Return the (X, Y) coordinate for the center point of the cell that contains the specified text.  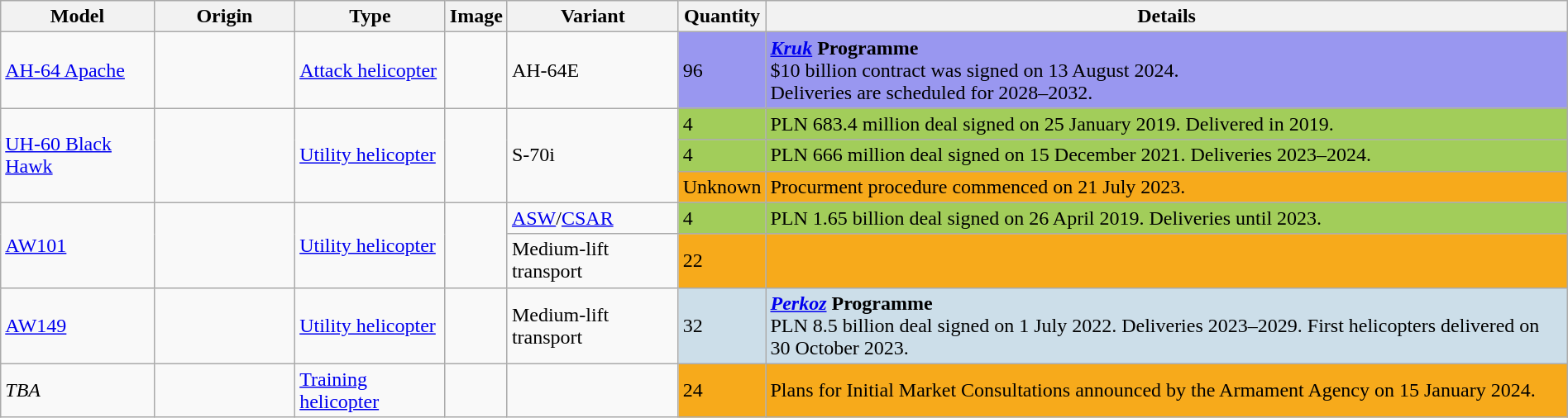
Attack helicopter (370, 70)
22 (722, 261)
AH-64E (592, 70)
AW149 (78, 325)
Kruk Programme$10 billion contract was signed on 13 August 2024.Deliveries are scheduled for 2028–2032. (1166, 70)
PLN 1.65 billion deal signed on 26 April 2019. Deliveries until 2023. (1166, 218)
PLN 666 million deal signed on 15 December 2021. Deliveries 2023–2024. (1166, 155)
Model (78, 17)
Origin (224, 17)
PLN 683.4 million deal signed on 25 January 2019. Delivered in 2019. (1166, 124)
Details (1166, 17)
Perkoz ProgrammePLN 8.5 billion deal signed on 1 July 2022. Deliveries 2023–2029. First helicopters delivered on 30 October 2023. (1166, 325)
96 (722, 70)
Type (370, 17)
TBA (78, 390)
24 (722, 390)
Plans for Initial Market Consultations announced by the Armament Agency on 15 January 2024. (1166, 390)
UH-60 Black Hawk (78, 155)
AW101 (78, 245)
S-70i (592, 155)
Quantity (722, 17)
Variant (592, 17)
Procurment procedure commenced on 21 July 2023. (1166, 187)
ASW/CSAR (592, 218)
Unknown (722, 187)
32 (722, 325)
AH-64 Apache (78, 70)
Training helicopter (370, 390)
Image (476, 17)
